Search for the cell housing the specified text and yield its [x, y] center coordinate. 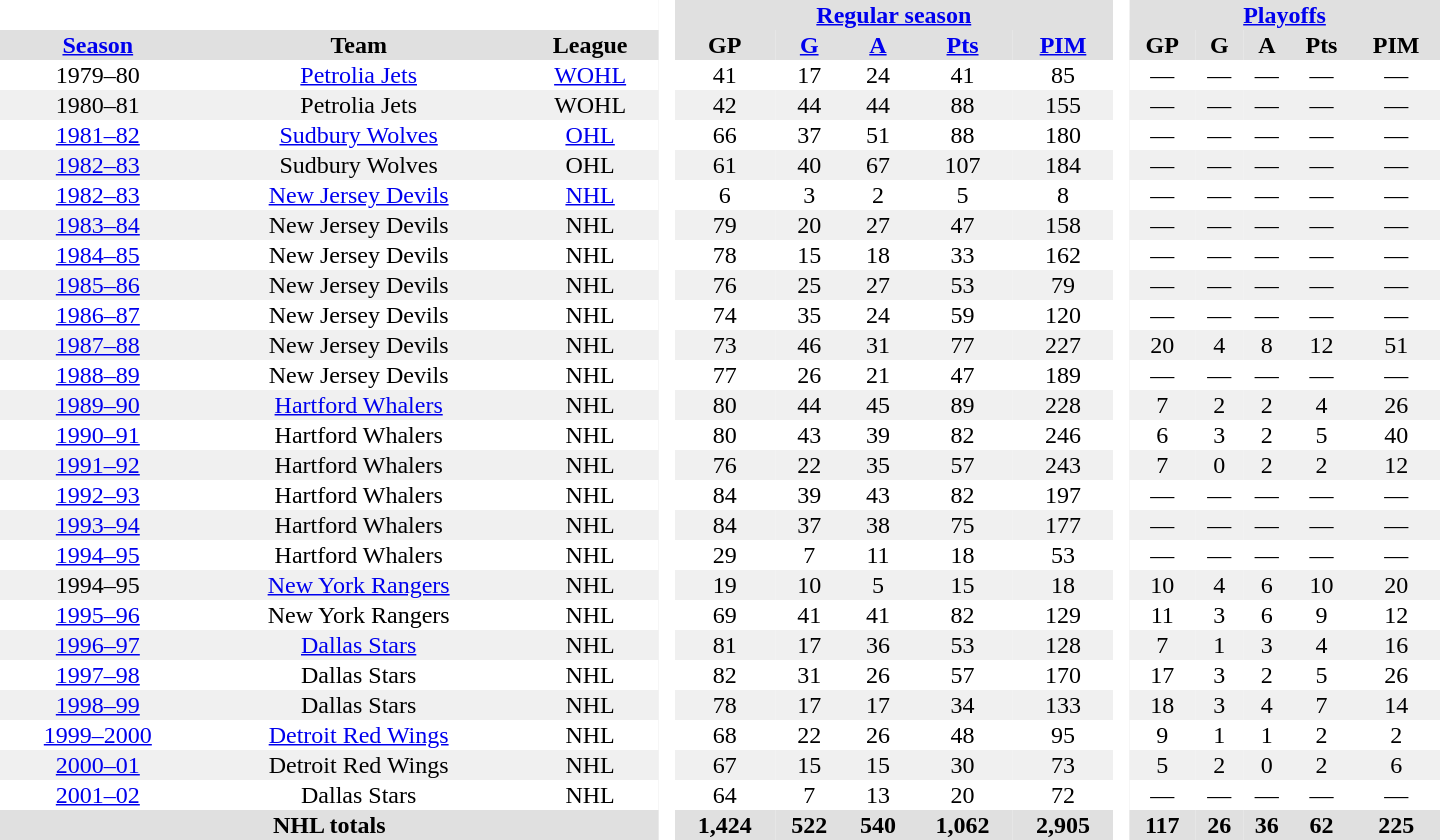
2000–01 [98, 765]
184 [1063, 165]
170 [1063, 675]
1,424 [724, 825]
38 [878, 525]
1984–85 [98, 255]
42 [724, 105]
89 [962, 405]
75 [962, 525]
13 [878, 795]
74 [724, 315]
1979–80 [98, 75]
16 [1396, 645]
1985–86 [98, 285]
61 [724, 165]
1,062 [962, 825]
14 [1396, 705]
33 [962, 255]
1998–99 [98, 705]
85 [1063, 75]
227 [1063, 345]
1997–98 [98, 675]
Season [98, 45]
133 [1063, 705]
81 [724, 645]
107 [962, 165]
69 [724, 615]
1983–84 [98, 225]
1987–88 [98, 345]
128 [1063, 645]
1999–2000 [98, 735]
72 [1063, 795]
64 [724, 795]
25 [810, 285]
117 [1162, 825]
522 [810, 825]
189 [1063, 375]
2001–02 [98, 795]
62 [1322, 825]
1993–94 [98, 525]
1986–87 [98, 315]
155 [1063, 105]
95 [1063, 735]
29 [724, 555]
66 [724, 135]
162 [1063, 255]
19 [724, 585]
1991–92 [98, 465]
197 [1063, 495]
1992–93 [98, 495]
League [590, 45]
68 [724, 735]
1988–89 [98, 375]
30 [962, 765]
1980–81 [98, 105]
Regular season [894, 15]
2,905 [1063, 825]
59 [962, 315]
158 [1063, 225]
1995–96 [98, 615]
34 [962, 705]
21 [878, 375]
Team [359, 45]
129 [1063, 615]
180 [1063, 135]
228 [1063, 405]
48 [962, 735]
120 [1063, 315]
45 [878, 405]
243 [1063, 465]
177 [1063, 525]
540 [878, 825]
46 [810, 345]
1990–91 [98, 435]
1996–97 [98, 645]
246 [1063, 435]
1981–82 [98, 135]
Playoffs [1284, 15]
225 [1396, 825]
NHL totals [330, 825]
1989–90 [98, 405]
